Pinpoint the cell where the given text exists, returning its (x, y) midpoint coordinate. 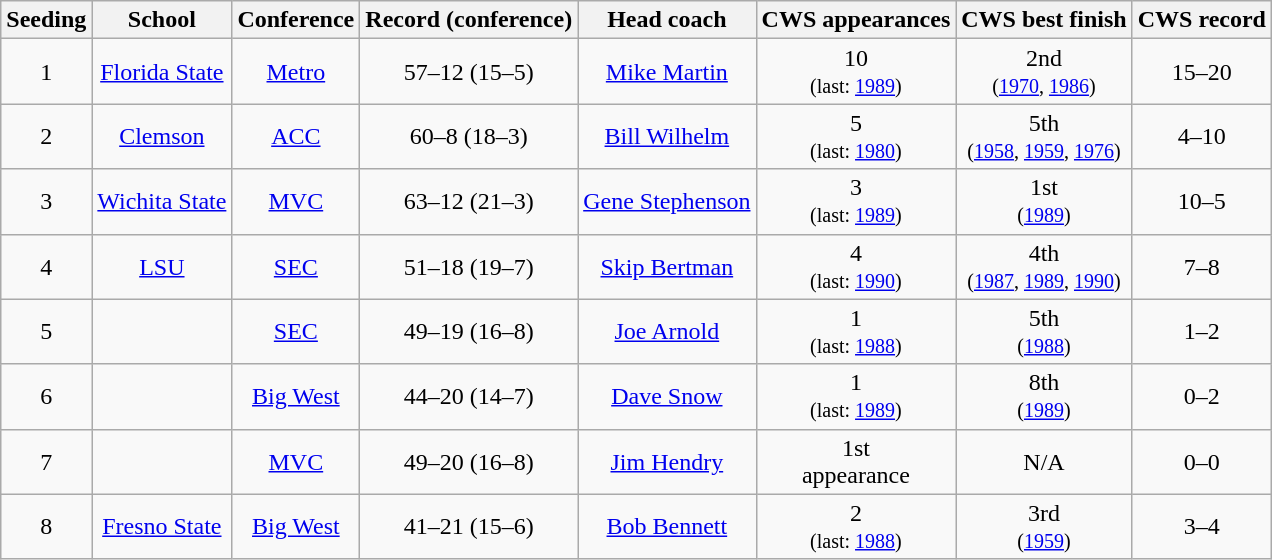
0–2 (1202, 396)
3(last: 1989) (856, 202)
49–19 (16–8) (469, 332)
8th(1989) (1044, 396)
Wichita State (162, 202)
6 (46, 396)
1 (46, 72)
15–20 (1202, 72)
1(last: 1989) (856, 396)
1stappearance (856, 462)
Dave Snow (667, 396)
44–20 (14–7) (469, 396)
51–18 (19–7) (469, 266)
5th(1958, 1959, 1976) (1044, 136)
Seeding (46, 20)
Fresno State (162, 526)
Metro (296, 72)
3rd(1959) (1044, 526)
49–20 (16–8) (469, 462)
5 (46, 332)
CWS best finish (1044, 20)
2 (46, 136)
ACC (296, 136)
7–8 (1202, 266)
10(last: 1989) (856, 72)
CWS appearances (856, 20)
CWS record (1202, 20)
LSU (162, 266)
Joe Arnold (667, 332)
N/A (1044, 462)
4(last: 1990) (856, 266)
41–21 (15–6) (469, 526)
7 (46, 462)
0–0 (1202, 462)
10–5 (1202, 202)
Skip Bertman (667, 266)
5(last: 1980) (856, 136)
1st(1989) (1044, 202)
Mike Martin (667, 72)
Head coach (667, 20)
60–8 (18–3) (469, 136)
School (162, 20)
5th(1988) (1044, 332)
2(last: 1988) (856, 526)
Conference (296, 20)
Gene Stephenson (667, 202)
2nd(1970, 1986) (1044, 72)
4–10 (1202, 136)
Jim Hendry (667, 462)
8 (46, 526)
4 (46, 266)
3–4 (1202, 526)
4th(1987, 1989, 1990) (1044, 266)
1–2 (1202, 332)
Clemson (162, 136)
63–12 (21–3) (469, 202)
Record (conference) (469, 20)
Florida State (162, 72)
Bob Bennett (667, 526)
57–12 (15–5) (469, 72)
Bill Wilhelm (667, 136)
3 (46, 202)
1(last: 1988) (856, 332)
